Provide the [X, Y] coordinate of the cell's center where the given text is located.  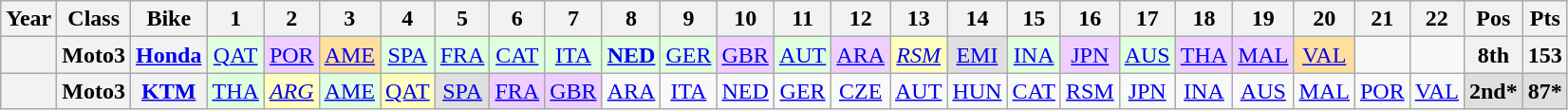
18 [1204, 19]
8 [631, 19]
4 [407, 19]
21 [1382, 19]
12 [861, 19]
7 [573, 19]
3 [349, 19]
1 [235, 19]
10 [745, 19]
Bike [169, 19]
HUN [978, 91]
19 [1263, 19]
Year [28, 19]
16 [1090, 19]
Pos [1493, 19]
20 [1324, 19]
17 [1147, 19]
EMI [978, 55]
6 [517, 19]
153 [1545, 55]
Pts [1545, 19]
8th [1493, 55]
15 [1034, 19]
9 [689, 19]
22 [1437, 19]
ARG [291, 91]
Honda [169, 55]
KTM [169, 91]
87* [1545, 91]
2nd* [1493, 91]
CZE [861, 91]
11 [802, 19]
13 [919, 19]
2 [291, 19]
14 [978, 19]
5 [462, 19]
Class [94, 19]
